Search for the cell housing the specified text and yield its [x, y] center coordinate. 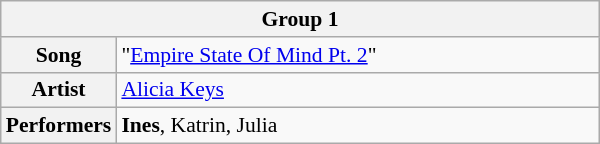
Artist [59, 90]
"Empire State Of Mind Pt. 2" [358, 55]
Alicia Keys [358, 90]
Performers [59, 126]
Song [59, 55]
Ines, Katrin, Julia [358, 126]
Group 1 [300, 19]
